From the cell containing the given text, extract its center point as (X, Y) coordinate. 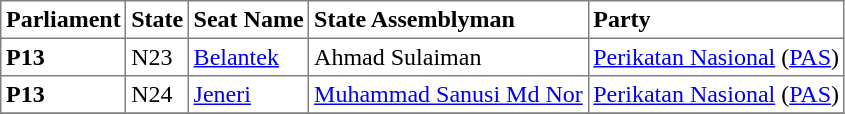
Belantek (248, 57)
State Assemblyman (448, 20)
Jeneri (248, 95)
State (157, 20)
N23 (157, 57)
Parliament (64, 20)
Party (716, 20)
N24 (157, 95)
Ahmad Sulaiman (448, 57)
Seat Name (248, 20)
Muhammad Sanusi Md Nor (448, 95)
